Determine the [X, Y] coordinate at the center of the cell enclosing the given text.  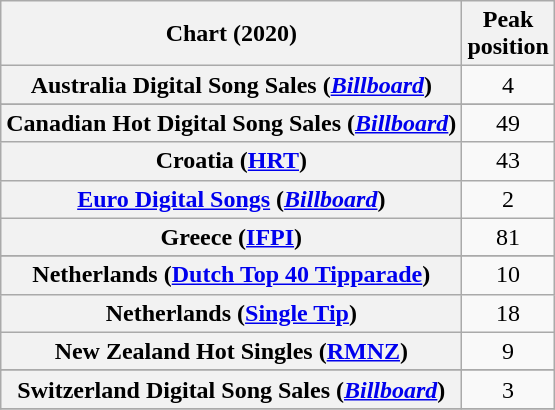
New Zealand Hot Singles (RMNZ) [232, 351]
49 [508, 123]
Switzerland Digital Song Sales (Billboard) [232, 389]
Canadian Hot Digital Song Sales (Billboard) [232, 123]
9 [508, 351]
4 [508, 85]
Greece (IFPI) [232, 237]
Croatia (HRT) [232, 161]
Netherlands (Single Tip) [232, 313]
Australia Digital Song Sales (Billboard) [232, 85]
2 [508, 199]
Peakposition [508, 34]
Chart (2020) [232, 34]
Netherlands (Dutch Top 40 Tipparade) [232, 275]
Euro Digital Songs (Billboard) [232, 199]
10 [508, 275]
18 [508, 313]
43 [508, 161]
81 [508, 237]
3 [508, 389]
